Provide the (X, Y) coordinate of the cell's center where the given text is located.  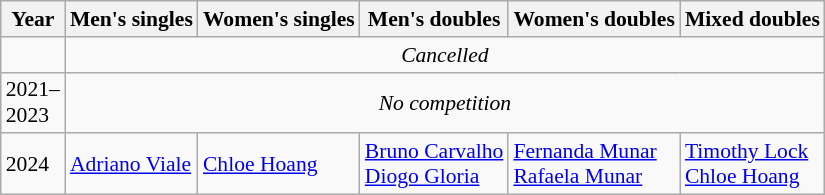
Adriano Viale (132, 164)
No competition (445, 102)
Women's singles (279, 19)
2024 (33, 164)
Timothy Lock Chloe Hoang (752, 164)
Mixed doubles (752, 19)
Women's doubles (594, 19)
Men's singles (132, 19)
Bruno Carvalho Diogo Gloria (434, 164)
Men's doubles (434, 19)
Chloe Hoang (279, 164)
Cancelled (445, 55)
2021–2023 (33, 102)
Year (33, 19)
Fernanda Munar Rafaela Munar (594, 164)
